Capture the cell that displays the provided text and extract its [x, y] central coordinate. 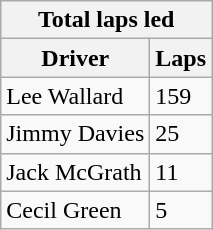
Cecil Green [76, 210]
5 [181, 210]
Lee Wallard [76, 96]
159 [181, 96]
Jack McGrath [76, 172]
Driver [76, 58]
11 [181, 172]
25 [181, 134]
Laps [181, 58]
Jimmy Davies [76, 134]
Total laps led [106, 20]
